Determine the [X, Y] coordinate at the center of the cell enclosing the given text.  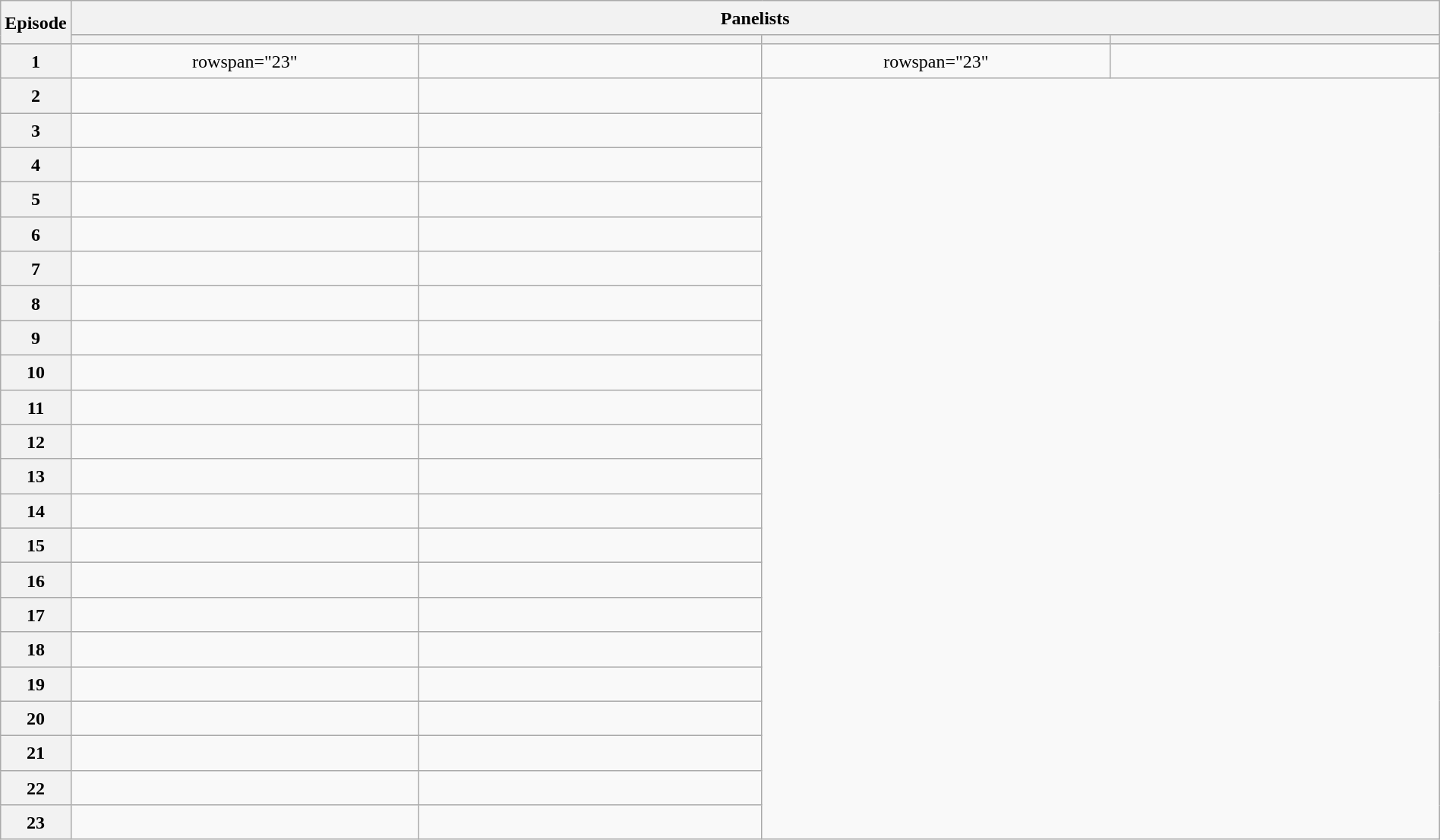
17 [36, 614]
11 [36, 407]
5 [36, 200]
16 [36, 580]
9 [36, 338]
Episode [36, 23]
1 [36, 61]
4 [36, 165]
23 [36, 823]
18 [36, 649]
12 [36, 442]
2 [36, 96]
7 [36, 269]
Panelists [755, 18]
3 [36, 130]
10 [36, 372]
15 [36, 545]
6 [36, 234]
19 [36, 684]
13 [36, 476]
20 [36, 718]
22 [36, 788]
14 [36, 511]
21 [36, 753]
8 [36, 303]
